Capture the cell that displays the provided text and extract its (X, Y) central coordinate. 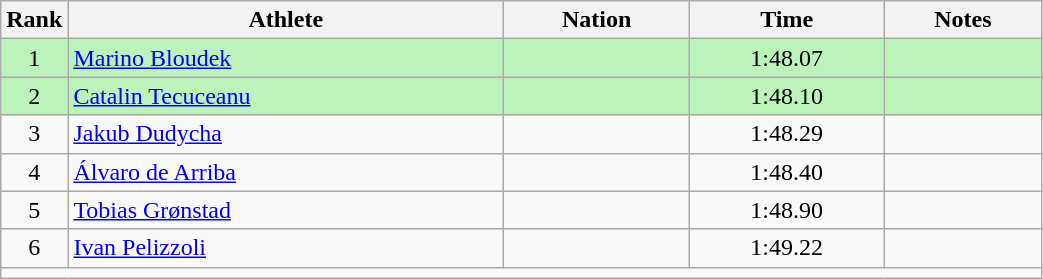
6 (34, 248)
4 (34, 172)
1:48.90 (787, 210)
1:49.22 (787, 248)
5 (34, 210)
1 (34, 58)
Tobias Grønstad (286, 210)
Nation (597, 20)
Marino Bloudek (286, 58)
1:48.29 (787, 134)
Álvaro de Arriba (286, 172)
Notes (963, 20)
Ivan Pelizzoli (286, 248)
1:48.10 (787, 96)
1:48.40 (787, 172)
1:48.07 (787, 58)
Catalin Tecuceanu (286, 96)
Time (787, 20)
2 (34, 96)
Rank (34, 20)
3 (34, 134)
Jakub Dudycha (286, 134)
Athlete (286, 20)
